For the text-containing cell, return its midpoint in [X, Y] coordinate format. 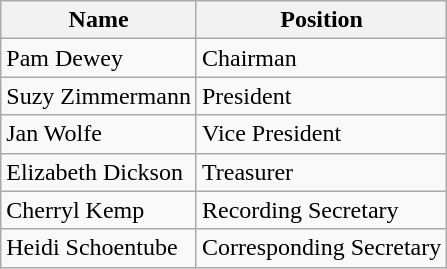
Recording Secretary [321, 210]
Corresponding Secretary [321, 248]
Position [321, 20]
Suzy Zimmermann [99, 96]
President [321, 96]
Cherryl Kemp [99, 210]
Vice President [321, 134]
Chairman [321, 58]
Pam Dewey [99, 58]
Heidi Schoentube [99, 248]
Elizabeth Dickson [99, 172]
Treasurer [321, 172]
Name [99, 20]
Jan Wolfe [99, 134]
